Scan for the cell matching the given text and deliver its [x, y] coordinate at center. 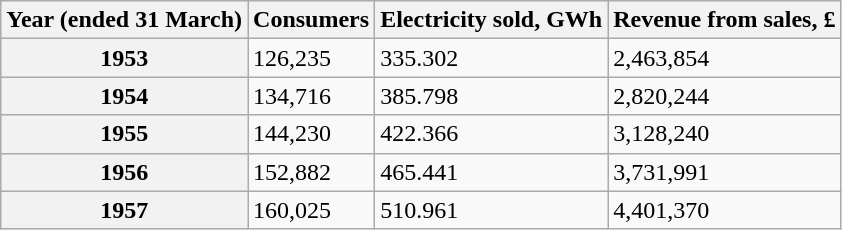
1953 [124, 58]
1955 [124, 134]
1956 [124, 172]
Consumers [312, 20]
Year (ended 31 March) [124, 20]
134,716 [312, 96]
1954 [124, 96]
422.366 [492, 134]
2,463,854 [724, 58]
1957 [124, 210]
4,401,370 [724, 210]
2,820,244 [724, 96]
126,235 [312, 58]
Revenue from sales, £ [724, 20]
465.441 [492, 172]
160,025 [312, 210]
335.302 [492, 58]
3,128,240 [724, 134]
152,882 [312, 172]
Electricity sold, GWh [492, 20]
3,731,991 [724, 172]
510.961 [492, 210]
385.798 [492, 96]
144,230 [312, 134]
